Return [X, Y] of the center of cell containing provided text 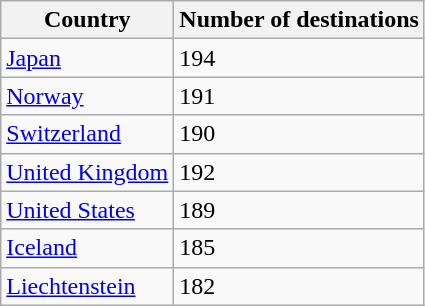
190 [300, 134]
United Kingdom [88, 172]
Japan [88, 58]
192 [300, 172]
Liechtenstein [88, 286]
Norway [88, 96]
185 [300, 248]
Number of destinations [300, 20]
Iceland [88, 248]
182 [300, 286]
Switzerland [88, 134]
194 [300, 58]
Country [88, 20]
191 [300, 96]
189 [300, 210]
United States [88, 210]
